Find where the given text appears and provide that cell's center as [x, y] coordinate. 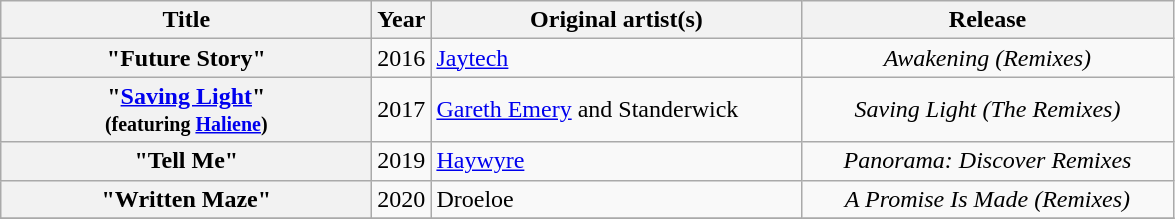
"Tell Me" [186, 161]
Gareth Emery and Standerwick [616, 110]
A Promise Is Made (Remixes) [988, 199]
Haywyre [616, 161]
Droeloe [616, 199]
2016 [402, 58]
2020 [402, 199]
Year [402, 20]
Awakening (Remixes) [988, 58]
Original artist(s) [616, 20]
"Future Story" [186, 58]
2017 [402, 110]
Title [186, 20]
Release [988, 20]
"Saving Light"(featuring Haliene) [186, 110]
"Written Maze" [186, 199]
Saving Light (The Remixes) [988, 110]
2019 [402, 161]
Panorama: Discover Remixes [988, 161]
Jaytech [616, 58]
